Determine the (x, y) coordinate at the center of the cell enclosing the given text.  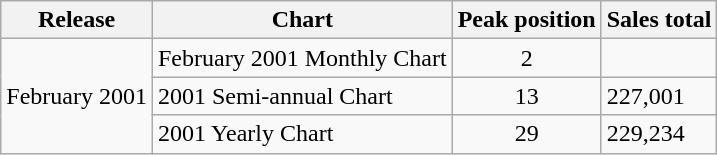
2001 Semi-annual Chart (302, 96)
February 2001 Monthly Chart (302, 58)
2 (526, 58)
Sales total (659, 20)
2001 Yearly Chart (302, 134)
29 (526, 134)
February 2001 (77, 96)
227,001 (659, 96)
13 (526, 96)
Chart (302, 20)
229,234 (659, 134)
Release (77, 20)
Peak position (526, 20)
